Capture the cell that displays the provided text and extract its [X, Y] central coordinate. 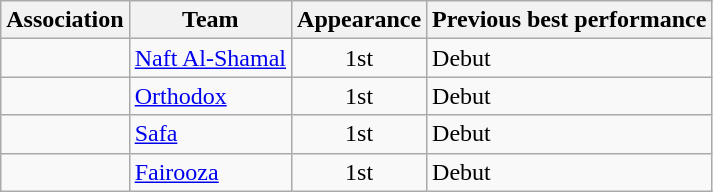
Association [65, 20]
Team [210, 20]
Naft Al-Shamal [210, 58]
Fairooza [210, 172]
Appearance [360, 20]
Previous best performance [570, 20]
Safa [210, 134]
Orthodox [210, 96]
